Provide the (X, Y) coordinate of the cell's center where the given text is located.  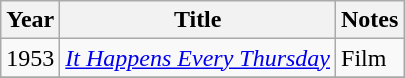
Notes (370, 20)
It Happens Every Thursday (198, 58)
1953 (30, 58)
Film (370, 58)
Year (30, 20)
Title (198, 20)
